Find where the given text appears and provide that cell's center as [x, y] coordinate. 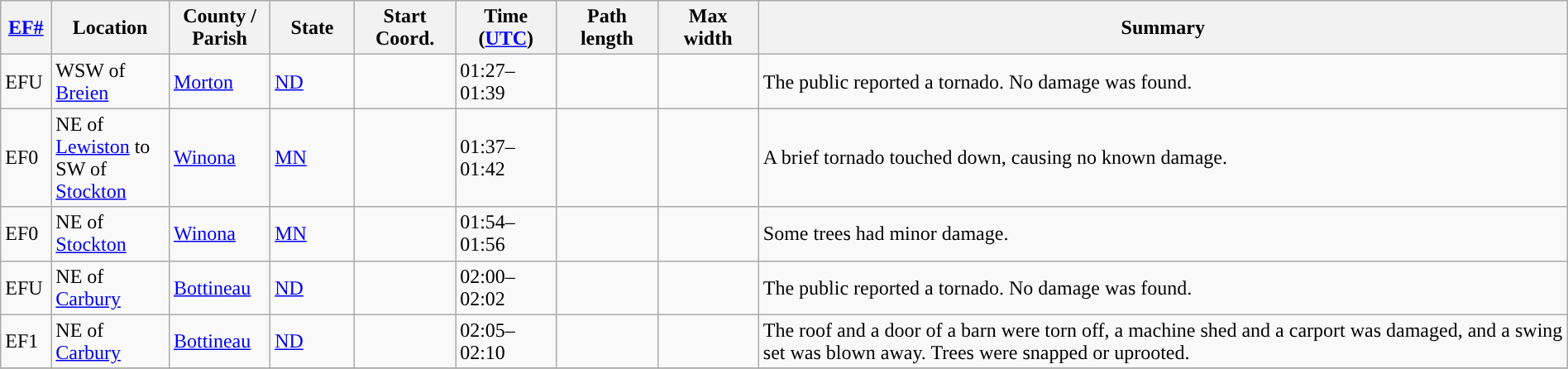
Start Coord. [404, 28]
02:00–02:02 [506, 288]
Path length [607, 28]
01:54–01:56 [506, 233]
02:05–02:10 [506, 341]
NE of Lewiston to SW of Stockton [111, 157]
Max width [708, 28]
Morton [219, 81]
WSW of Breien [111, 81]
A brief tornado touched down, causing no known damage. [1163, 157]
NE of Stockton [111, 233]
01:27–01:39 [506, 81]
01:37–01:42 [506, 157]
Some trees had minor damage. [1163, 233]
State [313, 28]
Location [111, 28]
EF# [26, 28]
EF1 [26, 341]
Summary [1163, 28]
County / Parish [219, 28]
Time (UTC) [506, 28]
